Detect which cell encompasses the target text, then output its (x, y) center coordinate. 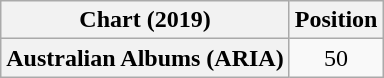
Australian Albums (ARIA) (145, 58)
50 (336, 58)
Position (336, 20)
Chart (2019) (145, 20)
